Capture the cell that displays the provided text and extract its [X, Y] central coordinate. 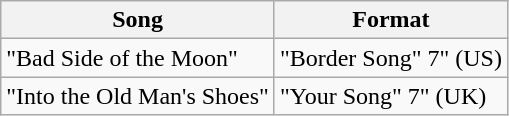
Song [138, 20]
Format [390, 20]
"Border Song" 7" (US) [390, 58]
"Your Song" 7" (UK) [390, 96]
"Into the Old Man's Shoes" [138, 96]
"Bad Side of the Moon" [138, 58]
